Scan for the cell matching the given text and deliver its (x, y) coordinate at center. 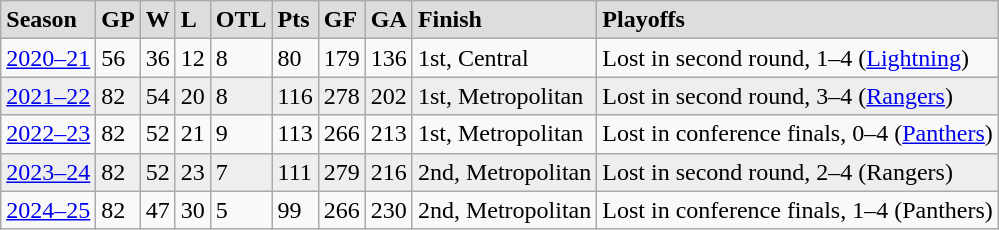
GF (342, 20)
23 (192, 172)
OTL (241, 20)
99 (295, 210)
80 (295, 58)
2021–22 (48, 96)
Lost in conference finals, 1–4 (Panthers) (798, 210)
20 (192, 96)
216 (388, 172)
GA (388, 20)
136 (388, 58)
1st, Central (504, 58)
Lost in conference finals, 0–4 (Panthers) (798, 134)
9 (241, 134)
230 (388, 210)
7 (241, 172)
5 (241, 210)
2023–24 (48, 172)
202 (388, 96)
2022–23 (48, 134)
21 (192, 134)
Season (48, 20)
Lost in second round, 2–4 (Rangers) (798, 172)
47 (158, 210)
113 (295, 134)
213 (388, 134)
54 (158, 96)
179 (342, 58)
W (158, 20)
279 (342, 172)
116 (295, 96)
Lost in second round, 1–4 (Lightning) (798, 58)
Playoffs (798, 20)
L (192, 20)
111 (295, 172)
30 (192, 210)
Lost in second round, 3–4 (Rangers) (798, 96)
GP (118, 20)
56 (118, 58)
278 (342, 96)
36 (158, 58)
12 (192, 58)
2024–25 (48, 210)
Pts (295, 20)
Finish (504, 20)
2020–21 (48, 58)
